Detect which cell encompasses the target text, then output its (x, y) center coordinate. 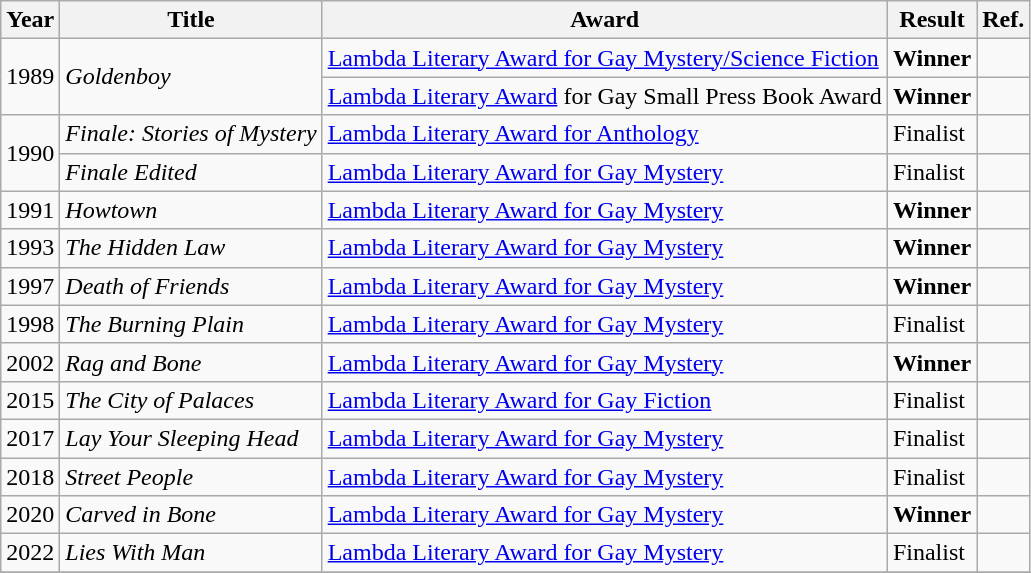
Lambda Literary Award for Gay Fiction (604, 400)
Lambda Literary Award for Gay Small Press Book Award (604, 96)
2002 (30, 362)
Lambda Literary Award for Anthology (604, 134)
1989 (30, 77)
Goldenboy (191, 77)
Title (191, 20)
2022 (30, 553)
Howtown (191, 210)
2020 (30, 515)
Lambda Literary Award for Gay Mystery/Science Fiction (604, 58)
Year (30, 20)
1998 (30, 324)
Lay Your Sleeping Head (191, 438)
Result (932, 20)
Finale: Stories of Mystery (191, 134)
1991 (30, 210)
Award (604, 20)
The City of Palaces (191, 400)
1990 (30, 153)
1997 (30, 286)
Street People (191, 477)
The Hidden Law (191, 248)
2015 (30, 400)
Ref. (1004, 20)
2017 (30, 438)
1993 (30, 248)
The Burning Plain (191, 324)
Carved in Bone (191, 515)
Finale Edited (191, 172)
2018 (30, 477)
Rag and Bone (191, 362)
Lies With Man (191, 553)
Death of Friends (191, 286)
